Provide the [X, Y] coordinate of the cell's center where the given text is located.  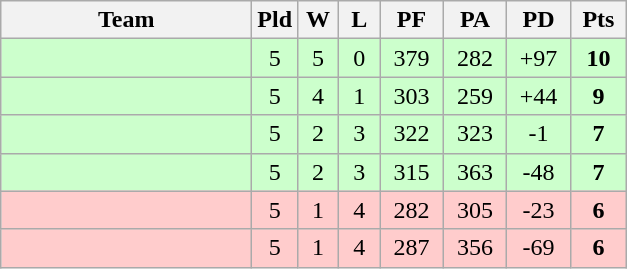
323 [475, 134]
PD [539, 20]
+97 [539, 58]
10 [598, 58]
L [360, 20]
379 [412, 58]
322 [412, 134]
Pld [275, 20]
0 [360, 58]
+44 [539, 96]
-1 [539, 134]
9 [598, 96]
363 [475, 172]
-48 [539, 172]
-23 [539, 210]
-69 [539, 248]
W [318, 20]
PF [412, 20]
PA [475, 20]
305 [475, 210]
Team [126, 20]
315 [412, 172]
303 [412, 96]
356 [475, 248]
287 [412, 248]
259 [475, 96]
Pts [598, 20]
